Provide the (X, Y) coordinate of the cell's center where the given text is located.  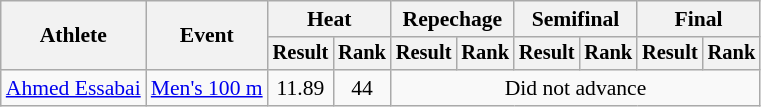
11.89 (301, 88)
Final (698, 19)
44 (362, 88)
Semifinal (576, 19)
Men's 100 m (207, 88)
Repechage (452, 19)
Athlete (74, 36)
Did not advance (576, 88)
Event (207, 36)
Heat (330, 19)
Ahmed Essabai (74, 88)
